Output the (x, y) coordinate of the center of the cell containing the given text.  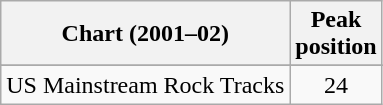
24 (336, 85)
Chart (2001–02) (146, 34)
Peakposition (336, 34)
US Mainstream Rock Tracks (146, 85)
